For the text-containing cell, return its midpoint in [X, Y] coordinate format. 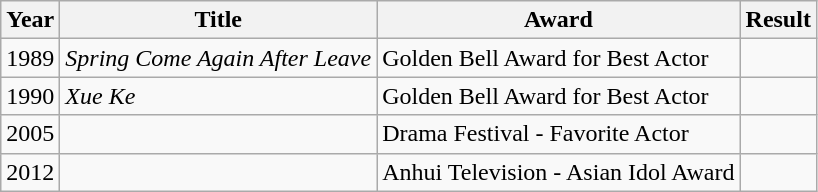
Anhui Television - Asian Idol Award [558, 172]
2005 [30, 134]
1990 [30, 96]
Title [218, 20]
1989 [30, 58]
Xue Ke [218, 96]
Result [778, 20]
Year [30, 20]
Award [558, 20]
Spring Come Again After Leave [218, 58]
2012 [30, 172]
Drama Festival - Favorite Actor [558, 134]
